Find where the given text appears and provide that cell's center as [x, y] coordinate. 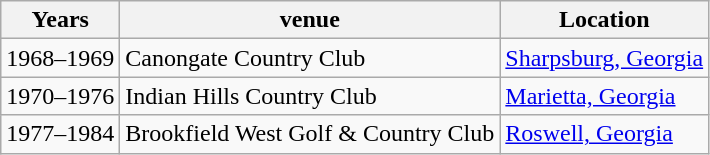
venue [310, 20]
Sharpsburg, Georgia [604, 58]
1977–1984 [60, 134]
Indian Hills Country Club [310, 96]
Location [604, 20]
1968–1969 [60, 58]
Roswell, Georgia [604, 134]
Marietta, Georgia [604, 96]
1970–1976 [60, 96]
Brookfield West Golf & Country Club [310, 134]
Canongate Country Club [310, 58]
Years [60, 20]
